Pinpoint the cell where the given text exists, returning its (x, y) midpoint coordinate. 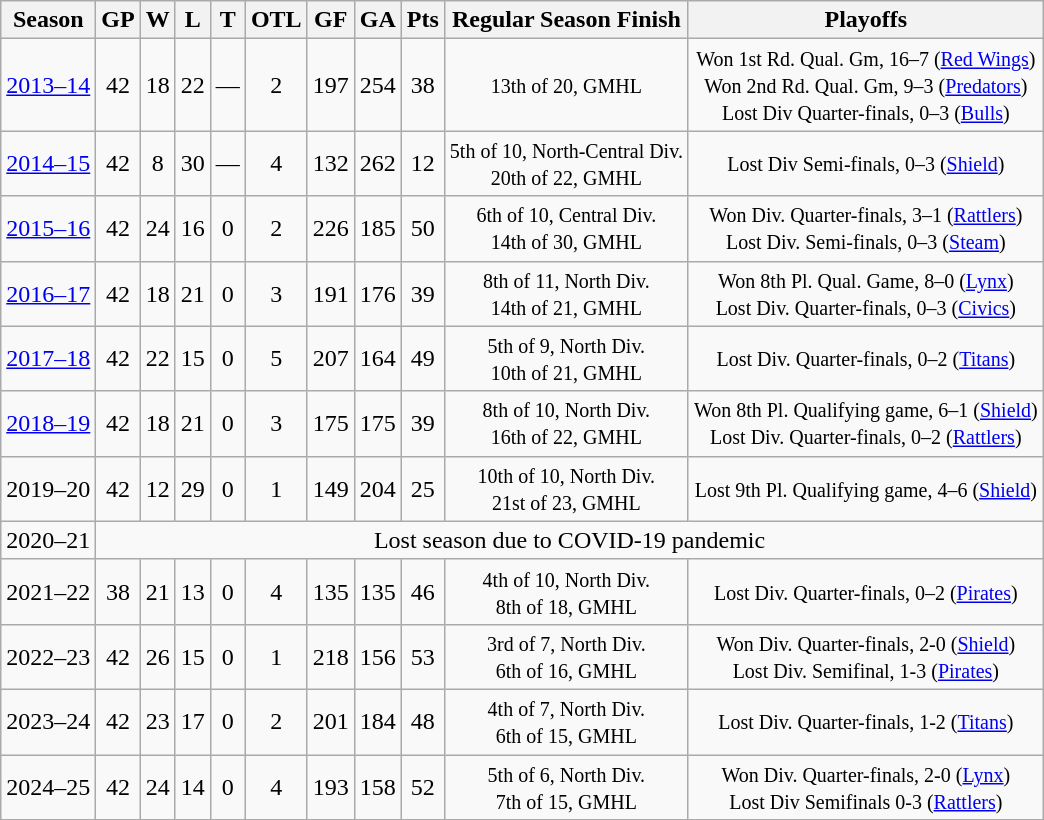
Won Div. Quarter-finals, 3–1 (Rattlers)Lost Div. Semi-finals, 0–3 (Steam) (866, 228)
132 (330, 164)
185 (378, 228)
226 (330, 228)
2021–22 (48, 592)
2022–23 (48, 656)
2020–21 (48, 540)
5th of 9, North Div.10th of 21, GMHL (566, 358)
2015–16 (48, 228)
2013–14 (48, 85)
50 (422, 228)
L (192, 20)
254 (378, 85)
Won Div. Quarter-finals, 2-0 (Lynx)Lost Div Semifinals 0-3 (Rattlers) (866, 786)
8th of 10, North Div.16th of 22, GMHL (566, 424)
184 (378, 722)
5th of 6, North Div.7th of 15, GMHL (566, 786)
8th of 11, North Div.14th of 21, GMHL (566, 294)
30 (192, 164)
262 (378, 164)
4th of 10, North Div.8th of 18, GMHL (566, 592)
25 (422, 488)
207 (330, 358)
GA (378, 20)
GP (118, 20)
4th of 7, North Div.6th of 15, GMHL (566, 722)
Lost 9th Pl. Qualifying game, 4–6 (Shield) (866, 488)
Lost season due to COVID-19 pandemic (570, 540)
29 (192, 488)
48 (422, 722)
2017–18 (48, 358)
52 (422, 786)
197 (330, 85)
Won 8th Pl. Qualifying game, 6–1 (Shield)Lost Div. Quarter-finals, 0–2 (Rattlers) (866, 424)
176 (378, 294)
158 (378, 786)
49 (422, 358)
Won Div. Quarter-finals, 2-0 (Shield)Lost Div. Semifinal, 1-3 (Pirates) (866, 656)
2019–20 (48, 488)
14 (192, 786)
23 (158, 722)
5 (276, 358)
16 (192, 228)
164 (378, 358)
2023–24 (48, 722)
2024–25 (48, 786)
17 (192, 722)
Playoffs (866, 20)
204 (378, 488)
OTL (276, 20)
Won 1st Rd. Qual. Gm, 16–7 (Red Wings)Won 2nd Rd. Qual. Gm, 9–3 (Predators)Lost Div Quarter-finals, 0–3 (Bulls) (866, 85)
3rd of 7, North Div.6th of 16, GMHL (566, 656)
Lost Div Semi-finals, 0–3 (Shield) (866, 164)
26 (158, 656)
6th of 10, Central Div.14th of 30, GMHL (566, 228)
191 (330, 294)
T (228, 20)
156 (378, 656)
2016–17 (48, 294)
149 (330, 488)
13th of 20, GMHL (566, 85)
46 (422, 592)
10th of 10, North Div.21st of 23, GMHL (566, 488)
Pts (422, 20)
2018–19 (48, 424)
201 (330, 722)
53 (422, 656)
2014–15 (48, 164)
Season (48, 20)
Regular Season Finish (566, 20)
Lost Div. Quarter-finals, 0–2 (Titans) (866, 358)
218 (330, 656)
GF (330, 20)
5th of 10, North-Central Div.20th of 22, GMHL (566, 164)
193 (330, 786)
8 (158, 164)
Lost Div. Quarter-finals, 0–2 (Pirates) (866, 592)
Won 8th Pl. Qual. Game, 8–0 (Lynx)Lost Div. Quarter-finals, 0–3 (Civics) (866, 294)
Lost Div. Quarter-finals, 1-2 (Titans) (866, 722)
13 (192, 592)
W (158, 20)
